Determine the [x, y] coordinate at the center of the cell enclosing the given text.  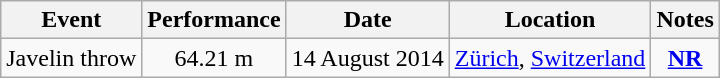
Event [72, 20]
Location [550, 20]
NR [685, 58]
Zürich, Switzerland [550, 58]
Date [368, 20]
Javelin throw [72, 58]
Performance [214, 20]
Notes [685, 20]
14 August 2014 [368, 58]
64.21 m [214, 58]
